For the text-containing cell, return its midpoint in (x, y) coordinate format. 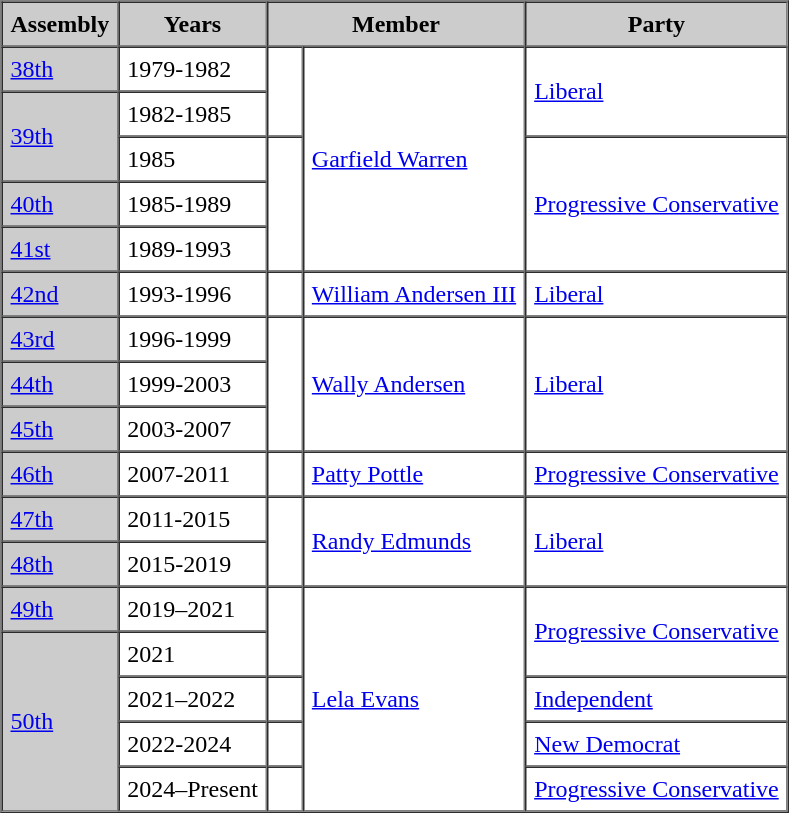
Party (656, 24)
Lela Evans (414, 698)
2021 (192, 654)
44th (60, 384)
2022-2024 (192, 744)
2007-2011 (192, 474)
1985-1989 (192, 204)
42nd (60, 294)
1982-1985 (192, 114)
William Andersen III (414, 294)
1979-1982 (192, 68)
2019–2021 (192, 608)
Independent (656, 698)
Years (192, 24)
43rd (60, 338)
1989-1993 (192, 248)
2011-2015 (192, 518)
2024–Present (192, 788)
41st (60, 248)
Garfield Warren (414, 158)
Wally Andersen (414, 384)
2003-2007 (192, 428)
40th (60, 204)
39th (60, 137)
46th (60, 474)
1999-2003 (192, 384)
Member (396, 24)
Patty Pottle (414, 474)
50th (60, 722)
45th (60, 428)
1985 (192, 158)
New Democrat (656, 744)
1996-1999 (192, 338)
2021–2022 (192, 698)
1993-1996 (192, 294)
48th (60, 564)
Assembly (60, 24)
38th (60, 68)
47th (60, 518)
49th (60, 608)
Randy Edmunds (414, 541)
2015-2019 (192, 564)
